Output the [x, y] coordinate of the center of the cell containing the given text.  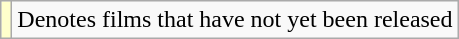
Denotes films that have not yet been released [235, 20]
